Find where the given text appears and provide that cell's center as [x, y] coordinate. 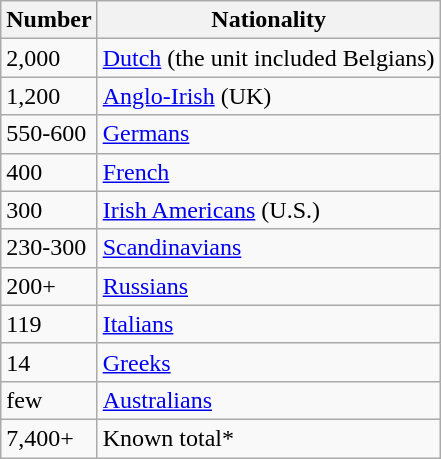
300 [49, 210]
French [268, 172]
Greeks [268, 362]
7,400+ [49, 438]
Irish Americans (U.S.) [268, 210]
Known total* [268, 438]
550-600 [49, 134]
119 [49, 324]
Anglo-Irish (UK) [268, 96]
Italians [268, 324]
400 [49, 172]
14 [49, 362]
Number [49, 20]
230-300 [49, 248]
Australians [268, 400]
Germans [268, 134]
Dutch (the unit included Belgians) [268, 58]
few [49, 400]
2,000 [49, 58]
1,200 [49, 96]
200+ [49, 286]
Russians [268, 286]
Nationality [268, 20]
Scandinavians [268, 248]
